Extract the [x, y] coordinate from the center of the cell holding the provided text.  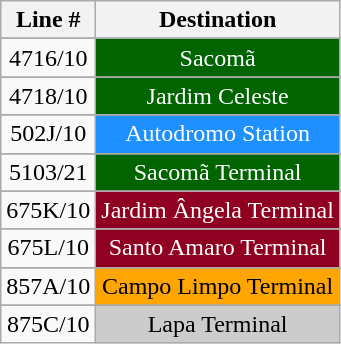
Sacomã Terminal [218, 172]
Santo Amaro Terminal [218, 248]
Lapa Terminal [218, 324]
5103/21 [48, 172]
675L/10 [48, 248]
4716/10 [48, 58]
Sacomã [218, 58]
675K/10 [48, 210]
Jardim Ângela Terminal [218, 210]
Autodromo Station [218, 134]
4718/10 [48, 96]
Campo Limpo Terminal [218, 286]
502J/10 [48, 134]
875C/10 [48, 324]
Jardim Celeste [218, 96]
Line # [48, 20]
Destination [218, 20]
857A/10 [48, 286]
